Provide the (x, y) coordinate of the cell's center where the given text is located.  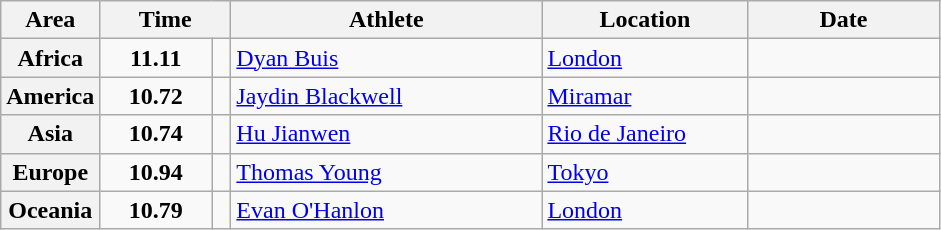
Africa (50, 58)
Oceania (50, 210)
10.94 (156, 172)
Area (50, 20)
Thomas Young (386, 172)
Hu Jianwen (386, 134)
Asia (50, 134)
Rio de Janeiro (645, 134)
Jaydin Blackwell (386, 96)
10.74 (156, 134)
Date (844, 20)
Europe (50, 172)
Evan O'Hanlon (386, 210)
Location (645, 20)
Time (166, 20)
Athlete (386, 20)
10.72 (156, 96)
10.79 (156, 210)
America (50, 96)
Tokyo (645, 172)
Dyan Buis (386, 58)
Miramar (645, 96)
11.11 (156, 58)
